Detect which cell encompasses the target text, then output its [x, y] center coordinate. 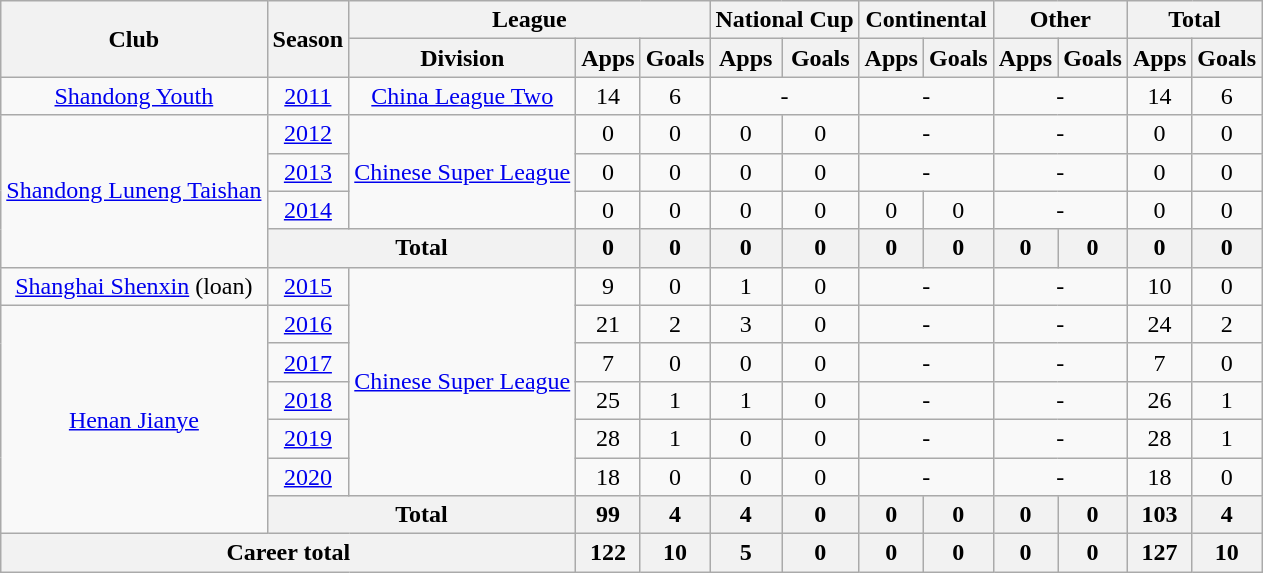
2017 [308, 362]
2014 [308, 210]
Shandong Youth [134, 96]
Shanghai Shenxin (loan) [134, 286]
3 [746, 324]
127 [1159, 553]
Continental [926, 20]
2013 [308, 172]
Other [1060, 20]
League [530, 20]
2012 [308, 134]
2015 [308, 286]
25 [608, 400]
Shandong Luneng Taishan [134, 191]
Career total [288, 553]
122 [608, 553]
2019 [308, 438]
103 [1159, 515]
5 [746, 553]
26 [1159, 400]
Henan Jianye [134, 419]
9 [608, 286]
2020 [308, 477]
99 [608, 515]
Season [308, 39]
2016 [308, 324]
National Cup [784, 20]
24 [1159, 324]
2018 [308, 400]
21 [608, 324]
Division [462, 58]
China League Two [462, 96]
2011 [308, 96]
Club [134, 39]
